From the cell containing the given text, extract its center point as [x, y] coordinate. 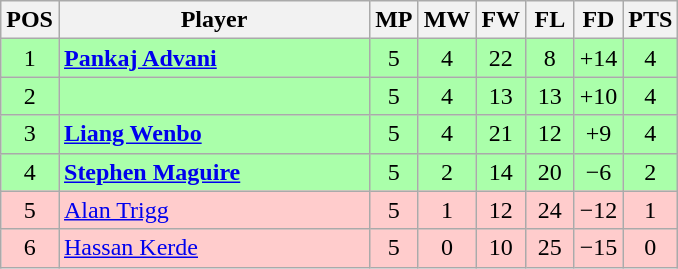
6 [30, 248]
20 [550, 172]
Pankaj Advani [214, 58]
FD [598, 20]
Alan Trigg [214, 210]
21 [501, 134]
8 [550, 58]
POS [30, 20]
22 [501, 58]
+14 [598, 58]
3 [30, 134]
MW [447, 20]
14 [501, 172]
FW [501, 20]
Hassan Kerde [214, 248]
24 [550, 210]
25 [550, 248]
Liang Wenbo [214, 134]
FL [550, 20]
−12 [598, 210]
+10 [598, 96]
+9 [598, 134]
−15 [598, 248]
10 [501, 248]
PTS [650, 20]
MP [394, 20]
Stephen Maguire [214, 172]
−6 [598, 172]
Player [214, 20]
